Determine the (x, y) coordinate at the center of the cell enclosing the given text.  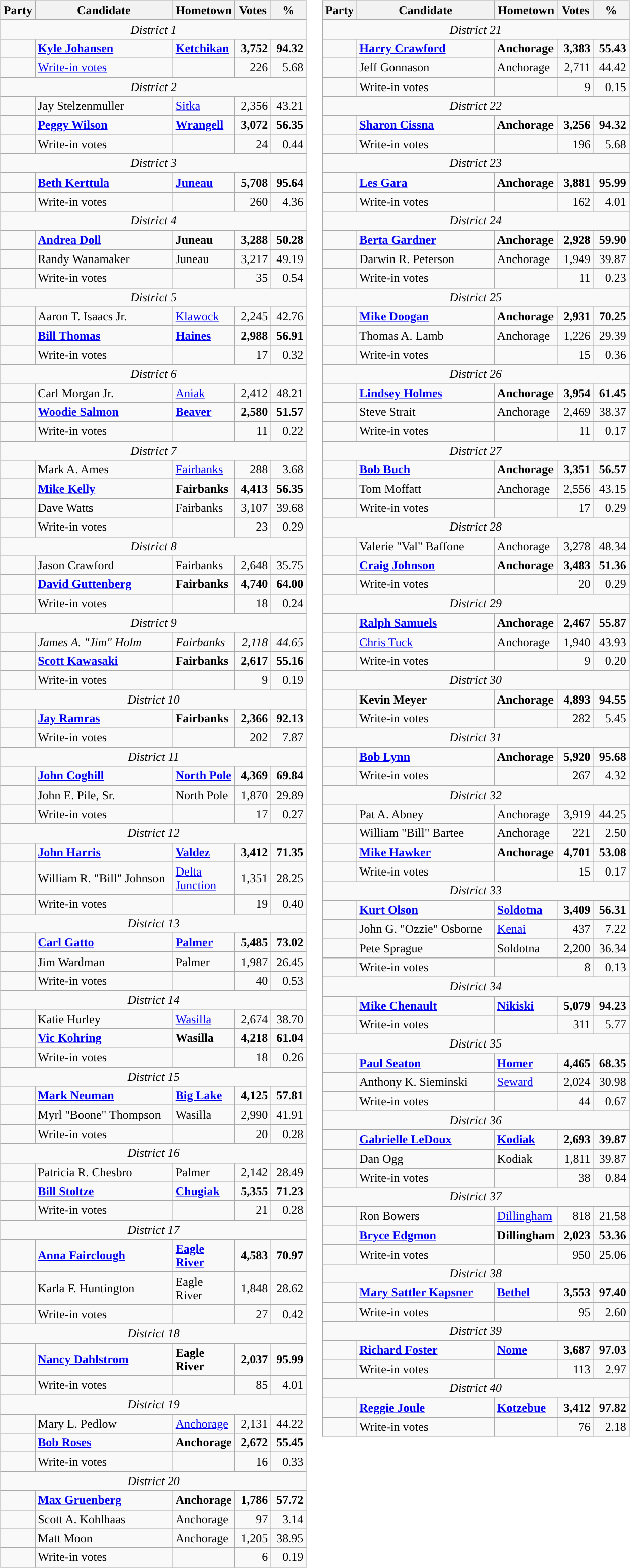
Randy Wanamaker (104, 259)
Haines (204, 335)
95.68 (611, 757)
Lindsey Holmes (426, 393)
2,672 (253, 1443)
5.45 (611, 719)
43.21 (289, 106)
2,674 (253, 1019)
3,954 (576, 393)
Max Gruenberg (104, 1500)
3,072 (253, 125)
64.00 (289, 584)
44.42 (611, 67)
District 28 (476, 527)
Beaver (204, 412)
48.21 (289, 393)
District 36 (476, 1120)
97 (253, 1519)
68.35 (611, 1063)
4,583 (253, 1255)
District 33 (476, 891)
85 (253, 1385)
19 (253, 904)
5,485 (253, 942)
3,483 (576, 565)
District 12 (153, 833)
55.45 (289, 1443)
2,200 (576, 948)
1,226 (576, 335)
38 (576, 1178)
95 (576, 1312)
288 (253, 470)
50.28 (289, 240)
21 (253, 1210)
Kenai (526, 929)
2,131 (253, 1424)
Ron Bowers (426, 1216)
56.57 (611, 470)
District 29 (476, 603)
District 11 (153, 757)
49.19 (289, 259)
Jason Crawford (104, 565)
Homer (526, 1063)
3,409 (576, 910)
282 (576, 719)
818 (576, 1216)
District 40 (476, 1388)
2,931 (576, 316)
59.90 (611, 240)
District 13 (153, 923)
2,617 (253, 661)
District 25 (476, 297)
5,920 (576, 757)
55.43 (611, 48)
2,580 (253, 412)
Bob Roses (104, 1443)
District 9 (153, 623)
97.82 (611, 1408)
Peggy Wilson (104, 125)
1,940 (576, 642)
73.02 (289, 942)
Nikiski (526, 1005)
Nancy Dahlstrom (104, 1359)
97.03 (611, 1350)
Mike Chenault (426, 1005)
2,366 (253, 719)
Mike Kelly (104, 489)
51.57 (289, 412)
3,383 (576, 48)
0.26 (289, 1058)
5,355 (253, 1191)
56.31 (611, 910)
Bill Stoltze (104, 1191)
Sitka (204, 106)
55.87 (611, 623)
4.32 (611, 776)
District 14 (153, 1000)
Bill Thomas (104, 335)
4,125 (253, 1096)
70.97 (289, 1255)
Bob Lynn (426, 757)
Delta Junction (204, 878)
Carl Gatto (104, 942)
53.08 (611, 852)
District 4 (153, 221)
District 7 (153, 451)
2,024 (576, 1082)
1,870 (253, 795)
3,919 (576, 814)
John Coghill (104, 776)
1,848 (253, 1288)
0.13 (611, 967)
44.22 (289, 1424)
1,949 (576, 259)
Vic Kohring (104, 1038)
District 1 (153, 29)
57.72 (289, 1500)
2,356 (253, 106)
Gabrielle LeDoux (426, 1140)
William R. "Bill" Johnson (104, 878)
2,988 (253, 335)
2,245 (253, 316)
4,413 (253, 489)
Paul Seaton (426, 1063)
39.68 (289, 508)
3,288 (253, 240)
3.14 (289, 1519)
0.67 (611, 1101)
District 17 (153, 1230)
Pat A. Abney (426, 814)
4,893 (576, 700)
2,023 (576, 1235)
28.62 (289, 1288)
2,648 (253, 565)
District 37 (476, 1197)
0.53 (289, 981)
Jay Ramras (104, 719)
69.84 (289, 776)
District 34 (476, 986)
District 3 (153, 163)
2.50 (611, 833)
2.18 (611, 1427)
202 (253, 738)
Katie Hurley (104, 1019)
113 (576, 1369)
Harry Crawford (426, 48)
28.25 (289, 878)
35.75 (289, 565)
0.36 (611, 355)
3,351 (576, 470)
221 (576, 833)
162 (576, 202)
43.15 (611, 489)
District 23 (476, 163)
30.98 (611, 1082)
Kurt Olson (426, 910)
3,107 (253, 508)
District 18 (153, 1333)
Mark Neuman (104, 1096)
John G. "Ozzie" Osborne (426, 929)
4,218 (253, 1038)
1,786 (253, 1500)
Nome (526, 1350)
23 (253, 527)
2,711 (576, 67)
Karla F. Huntington (104, 1288)
District 38 (476, 1273)
Ralph Samuels (426, 623)
41.91 (289, 1115)
Craig Johnson (426, 565)
24 (253, 144)
Mike Hawker (426, 852)
0.20 (611, 661)
1,987 (253, 962)
Thomas A. Lamb (426, 335)
Reggie Joule (426, 1408)
0.22 (289, 431)
2,990 (253, 1115)
3,881 (576, 183)
Matt Moon (104, 1538)
5.77 (611, 1025)
District 21 (476, 29)
District 20 (153, 1481)
71.23 (289, 1191)
0.33 (289, 1462)
Chris Tuck (426, 642)
Andrea Doll (104, 240)
2,467 (576, 623)
Seward (526, 1082)
94.55 (611, 700)
Bob Buch (426, 470)
Beth Kerttula (104, 183)
4,369 (253, 776)
38.95 (289, 1538)
John E. Pile, Sr. (104, 795)
92.13 (289, 719)
Scott Kawasaki (104, 661)
Carl Morgan Jr. (104, 393)
0.44 (289, 144)
5,708 (253, 183)
29.89 (289, 795)
James A. "Jim" Holm (104, 642)
2,118 (253, 642)
District 24 (476, 221)
2,928 (576, 240)
District 10 (153, 700)
51.36 (611, 565)
0.15 (611, 87)
Kotzebue (526, 1408)
Woodie Salmon (104, 412)
2,556 (576, 489)
0.42 (289, 1314)
Ketchikan (204, 48)
District 35 (476, 1044)
District 32 (476, 795)
5,079 (576, 1005)
Aaron T. Isaacs Jr. (104, 316)
District 30 (476, 680)
38.37 (611, 412)
3,217 (253, 259)
3,553 (576, 1292)
Sharon Cissna (426, 125)
950 (576, 1254)
Valdez (204, 852)
71.35 (289, 852)
4,740 (253, 584)
7.22 (611, 929)
27 (253, 1314)
48.34 (611, 546)
Jay Stelzenmuller (104, 106)
311 (576, 1025)
3,278 (576, 546)
0.84 (611, 1178)
44.65 (289, 642)
Kyle Johansen (104, 48)
District 8 (153, 546)
97.40 (611, 1292)
43.93 (611, 642)
Aniak (204, 393)
2,037 (253, 1359)
Patricia R. Chesbro (104, 1172)
3,687 (576, 1350)
Big Lake (204, 1096)
36.34 (611, 948)
2,412 (253, 393)
2,142 (253, 1172)
76 (576, 1427)
56.91 (289, 335)
2.97 (611, 1369)
53.36 (611, 1235)
21.58 (611, 1216)
Wrangell (204, 125)
District 5 (153, 297)
267 (576, 776)
7.87 (289, 738)
Mary Sattler Kapsner (426, 1292)
95.64 (289, 183)
District 22 (476, 106)
2,693 (576, 1140)
Mike Doogan (426, 316)
70.25 (611, 316)
44.25 (611, 814)
55.16 (289, 661)
28.49 (289, 1172)
437 (576, 929)
38.70 (289, 1019)
0.32 (289, 355)
3,752 (253, 48)
Klawock (204, 316)
4,701 (576, 852)
District 26 (476, 374)
Berta Gardner (426, 240)
1,205 (253, 1538)
3,256 (576, 125)
District 2 (153, 87)
Richard Foster (426, 1350)
Bryce Edgmon (426, 1235)
District 19 (153, 1405)
District 6 (153, 374)
David Guttenberg (104, 584)
57.81 (289, 1096)
Chugiak (204, 1191)
4,465 (576, 1063)
2,469 (576, 412)
Mary L. Pedlow (104, 1424)
Les Gara (426, 183)
0.40 (289, 904)
6 (253, 1557)
3.68 (289, 470)
Anna Fairclough (104, 1255)
Valerie "Val" Baffone (426, 546)
1,351 (253, 878)
District 39 (476, 1331)
Tom Moffatt (426, 489)
Jeff Gonnason (426, 67)
226 (253, 67)
260 (253, 202)
Scott A. Kohlhaas (104, 1519)
Jim Wardman (104, 962)
196 (576, 144)
District 16 (153, 1153)
61.45 (611, 393)
Darwin R. Peterson (426, 259)
26.45 (289, 962)
Kevin Meyer (426, 700)
0.23 (611, 278)
William "Bill" Bartee (426, 833)
1,811 (576, 1159)
42.76 (289, 316)
Myrl "Boone" Thompson (104, 1115)
61.04 (289, 1038)
16 (253, 1462)
Bethel (526, 1292)
Pete Sprague (426, 948)
Mark A. Ames (104, 470)
0.27 (289, 814)
2.60 (611, 1312)
29.39 (611, 335)
94.23 (611, 1005)
4.36 (289, 202)
District 31 (476, 738)
Dan Ogg (426, 1159)
District 27 (476, 451)
35 (253, 278)
Dave Watts (104, 508)
Anthony K. Sieminski (426, 1082)
25.06 (611, 1254)
John Harris (104, 852)
8 (576, 967)
40 (253, 981)
0.54 (289, 278)
Steve Strait (426, 412)
District 15 (153, 1077)
0.24 (289, 603)
44 (576, 1101)
